Find where the given text appears and provide that cell's center as (x, y) coordinate. 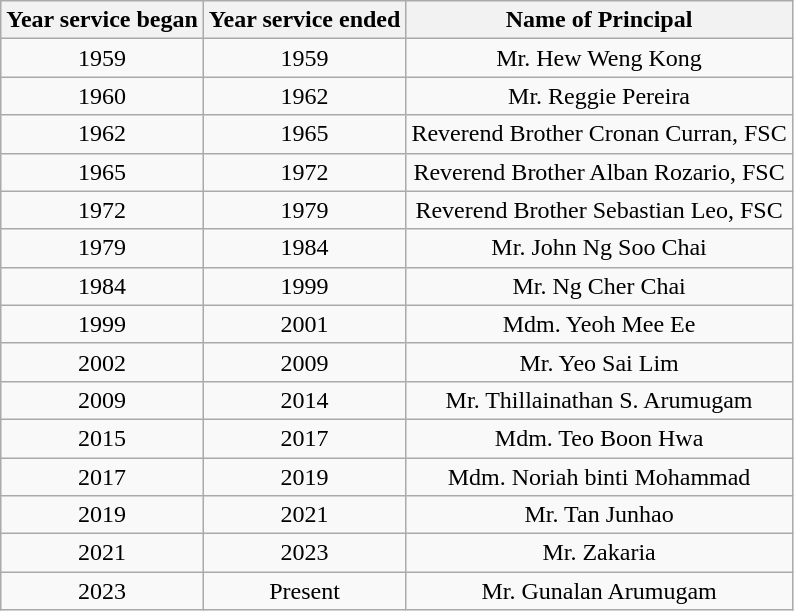
Mr. Tan Junhao (599, 515)
Reverend Brother Cronan Curran, FSC (599, 134)
Reverend Brother Sebastian Leo, FSC (599, 210)
Mdm. Noriah binti Mohammad (599, 477)
Year service ended (304, 20)
Reverend Brother Alban Rozario, FSC (599, 172)
Name of Principal (599, 20)
Mr. Yeo Sai Lim (599, 362)
Mdm. Teo Boon Hwa (599, 438)
Mr. Gunalan Arumugam (599, 591)
Mr. Thillainathan S. Arumugam (599, 400)
Mr. Reggie Pereira (599, 96)
2001 (304, 324)
1960 (102, 96)
Mr. Zakaria (599, 553)
2014 (304, 400)
Mdm. Yeoh Mee Ee (599, 324)
2002 (102, 362)
Year service began (102, 20)
Mr. John Ng Soo Chai (599, 248)
Mr. Hew Weng Kong (599, 58)
Present (304, 591)
Mr. Ng Cher Chai (599, 286)
2015 (102, 438)
